Determine the (x, y) coordinate at the center of the cell enclosing the given text.  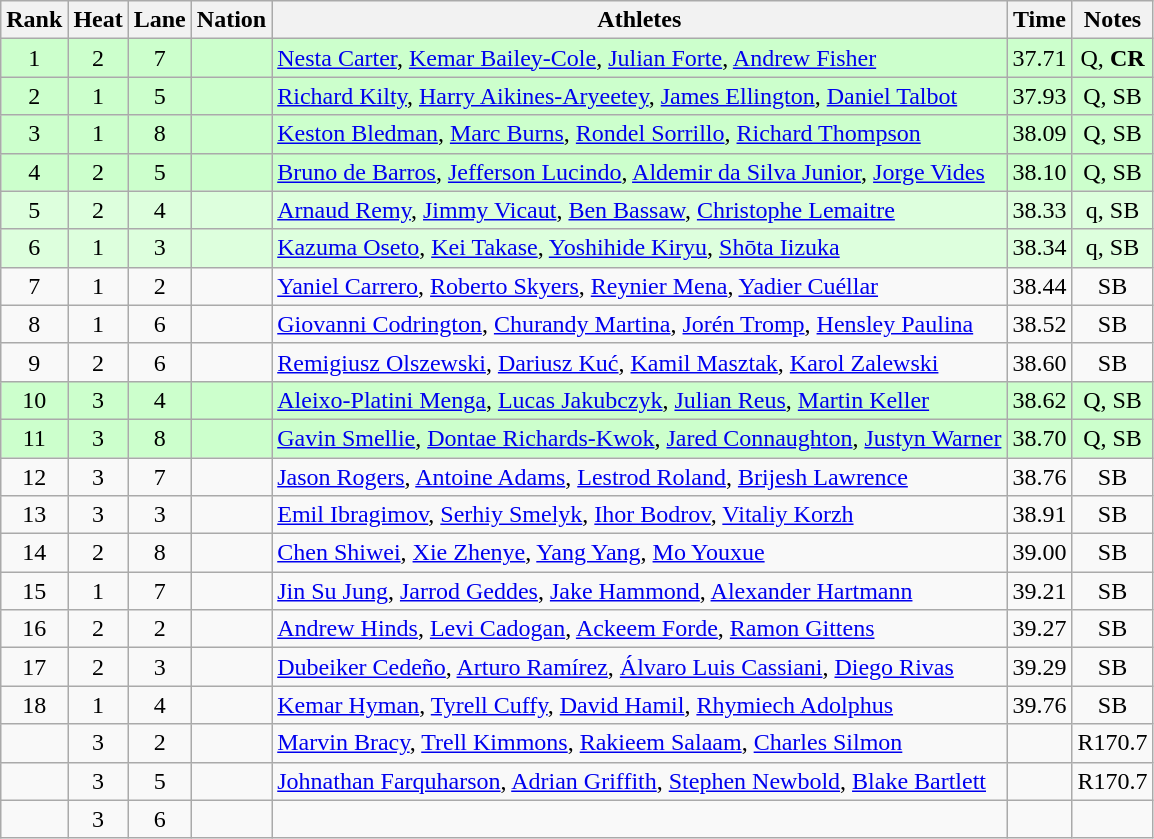
Nation (231, 20)
38.33 (1040, 210)
Chen Shiwei, Xie Zhenye, Yang Yang, Mo Youxue (640, 553)
Marvin Bracy, Trell Kimmons, Rakieem Salaam, Charles Silmon (640, 743)
13 (34, 515)
Emil Ibragimov, Serhiy Smelyk, Ihor Bodrov, Vitaliy Korzh (640, 515)
Dubeiker Cedeño, Arturo Ramírez, Álvaro Luis Cassiani, Diego Rivas (640, 667)
Giovanni Codrington, Churandy Martina, Jorén Tromp, Hensley Paulina (640, 324)
Nesta Carter, Kemar Bailey-Cole, Julian Forte, Andrew Fisher (640, 58)
38.34 (1040, 248)
12 (34, 477)
38.09 (1040, 134)
38.91 (1040, 515)
Yaniel Carrero, Roberto Skyers, Reynier Mena, Yadier Cuéllar (640, 286)
Arnaud Remy, Jimmy Vicaut, Ben Bassaw, Christophe Lemaitre (640, 210)
37.93 (1040, 96)
Rank (34, 20)
Aleixo-Platini Menga, Lucas Jakubczyk, Julian Reus, Martin Keller (640, 400)
9 (34, 362)
Kemar Hyman, Tyrell Cuffy, David Hamil, Rhymiech Adolphus (640, 705)
38.76 (1040, 477)
Athletes (640, 20)
Lane (160, 20)
38.70 (1040, 438)
Kazuma Oseto, Kei Takase, Yoshihide Kiryu, Shōta Iizuka (640, 248)
17 (34, 667)
39.29 (1040, 667)
15 (34, 591)
Andrew Hinds, Levi Cadogan, Ackeem Forde, Ramon Gittens (640, 629)
38.60 (1040, 362)
Bruno de Barros, Jefferson Lucindo, Aldemir da Silva Junior, Jorge Vides (640, 172)
16 (34, 629)
39.27 (1040, 629)
Johnathan Farquharson, Adrian Griffith, Stephen Newbold, Blake Bartlett (640, 781)
39.00 (1040, 553)
39.21 (1040, 591)
Gavin Smellie, Dontae Richards-Kwok, Jared Connaughton, Justyn Warner (640, 438)
10 (34, 400)
38.52 (1040, 324)
Jin Su Jung, Jarrod Geddes, Jake Hammond, Alexander Hartmann (640, 591)
38.10 (1040, 172)
Notes (1112, 20)
37.71 (1040, 58)
Heat (98, 20)
38.62 (1040, 400)
Keston Bledman, Marc Burns, Rondel Sorrillo, Richard Thompson (640, 134)
Remigiusz Olszewski, Dariusz Kuć, Kamil Masztak, Karol Zalewski (640, 362)
14 (34, 553)
Time (1040, 20)
Richard Kilty, Harry Aikines-Aryeetey, James Ellington, Daniel Talbot (640, 96)
Jason Rogers, Antoine Adams, Lestrod Roland, Brijesh Lawrence (640, 477)
38.44 (1040, 286)
39.76 (1040, 705)
18 (34, 705)
Q, CR (1112, 58)
11 (34, 438)
